Detect which cell encompasses the target text, then output its [x, y] center coordinate. 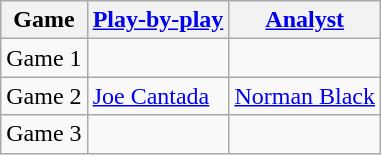
Joe Cantada [158, 96]
Analyst [305, 20]
Play-by-play [158, 20]
Game 1 [44, 58]
Game 2 [44, 96]
Game 3 [44, 134]
Norman Black [305, 96]
Game [44, 20]
